Capture the cell that displays the provided text and extract its [X, Y] central coordinate. 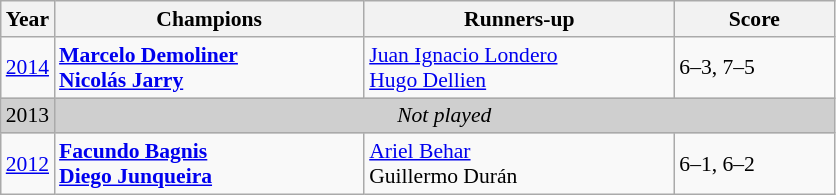
Runners-up [519, 19]
Not played [444, 116]
Facundo Bagnis Diego Junqueira [209, 164]
Marcelo Demoliner Nicolás Jarry [209, 68]
Ariel Behar Guillermo Durán [519, 164]
2014 [28, 68]
Juan Ignacio Londero Hugo Dellien [519, 68]
Score [754, 19]
6–3, 7–5 [754, 68]
2013 [28, 116]
Year [28, 19]
Champions [209, 19]
2012 [28, 164]
6–1, 6–2 [754, 164]
